For the text-containing cell, return its midpoint in (X, Y) coordinate format. 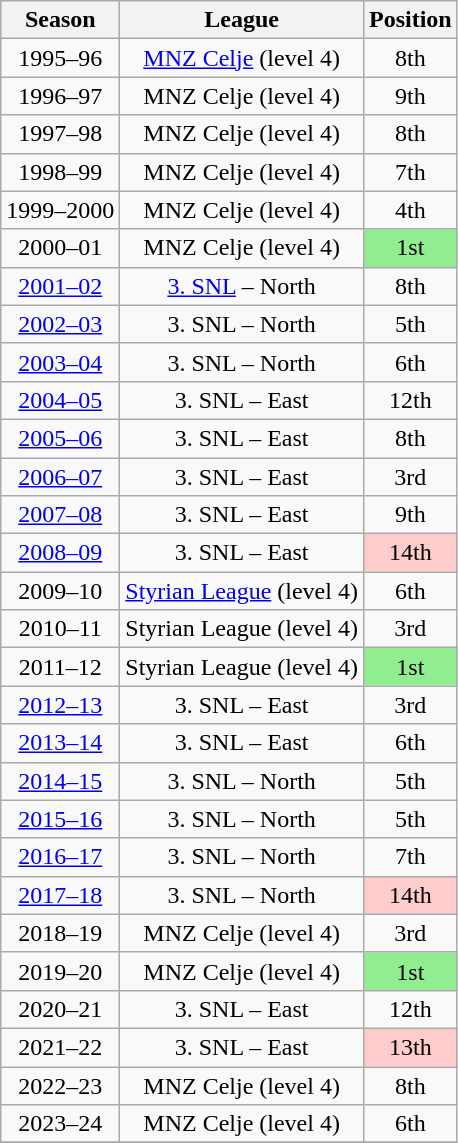
2005–06 (60, 438)
2007–08 (60, 515)
Position (410, 20)
4th (410, 210)
2016–17 (60, 857)
1998–99 (60, 172)
2020–21 (60, 1009)
2011–12 (60, 667)
2002–03 (60, 324)
13th (410, 1047)
2019–20 (60, 971)
2004–05 (60, 400)
1995–96 (60, 58)
2017–18 (60, 895)
2015–16 (60, 819)
2013–14 (60, 743)
1996–97 (60, 96)
2001–02 (60, 286)
2006–07 (60, 477)
2010–11 (60, 629)
2000–01 (60, 248)
2023–24 (60, 1124)
Season (60, 20)
1999–2000 (60, 210)
2014–15 (60, 781)
2012–13 (60, 705)
2018–19 (60, 933)
2003–04 (60, 362)
2008–09 (60, 553)
1997–98 (60, 134)
League (242, 20)
2022–23 (60, 1085)
2009–10 (60, 591)
2021–22 (60, 1047)
